Scan for the cell matching the given text and deliver its (X, Y) coordinate at center. 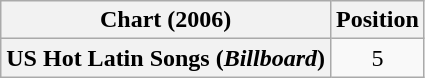
Position (378, 20)
5 (378, 58)
Chart (2006) (166, 20)
US Hot Latin Songs (Billboard) (166, 58)
